Return (X, Y) of the center of cell containing provided text 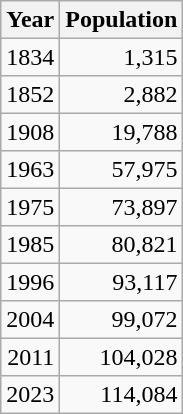
2,882 (122, 94)
2011 (30, 356)
1834 (30, 56)
1996 (30, 282)
73,897 (122, 206)
1852 (30, 94)
1963 (30, 170)
93,117 (122, 282)
99,072 (122, 318)
19,788 (122, 132)
2023 (30, 394)
1,315 (122, 56)
114,084 (122, 394)
1908 (30, 132)
Population (122, 20)
57,975 (122, 170)
Year (30, 20)
80,821 (122, 244)
1975 (30, 206)
1985 (30, 244)
104,028 (122, 356)
2004 (30, 318)
